Return [X, Y] of the center of cell containing provided text 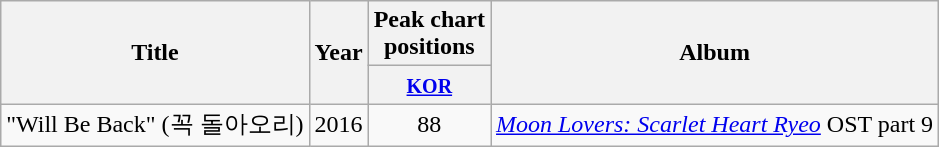
88 [429, 126]
KOR [429, 85]
Peak chart positions [429, 34]
Moon Lovers: Scarlet Heart Ryeo OST part 9 [714, 126]
Title [155, 52]
Year [338, 52]
2016 [338, 126]
"Will Be Back" (꼭 돌아오리) [155, 126]
Album [714, 52]
